Find where the given text appears and provide that cell's center as (x, y) coordinate. 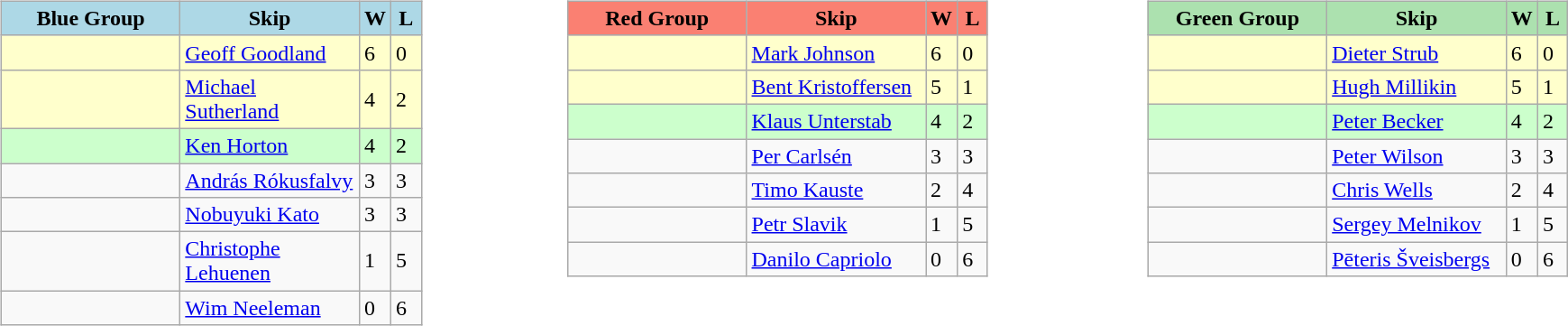
András Rókusfalvy (271, 180)
Chris Wells (1417, 191)
Timo Kauste (837, 191)
Red Group (656, 18)
Peter Becker (1417, 121)
Christophe Lehuenen (271, 262)
Bent Kristoffersen (837, 87)
Michael Sutherland (271, 99)
Pēteris Šveisbergs (1417, 259)
Per Carlsén (837, 156)
Klaus Unterstab (837, 121)
Dieter Strub (1417, 52)
Danilo Capriolo (837, 259)
Wim Neeleman (271, 308)
Sergey Melnikov (1417, 225)
Petr Slavik (837, 225)
Nobuyuki Kato (271, 215)
Green Group (1237, 18)
Geoff Goodland (271, 52)
Hugh Millikin (1417, 87)
Ken Horton (271, 145)
Mark Johnson (837, 52)
Peter Wilson (1417, 156)
Blue Group (90, 18)
